From the cell containing the given text, extract its center point as (x, y) coordinate. 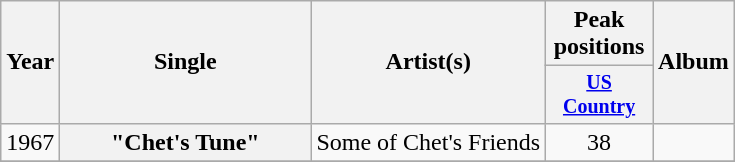
Artist(s) (428, 62)
Year (30, 62)
"Chet's Tune" (186, 142)
US Country (600, 94)
1967 (30, 142)
Album (694, 62)
Some of Chet's Friends (428, 142)
Peak positions (600, 34)
Single (186, 62)
38 (600, 142)
